Provide the (X, Y) coordinate of the cell's center where the given text is located.  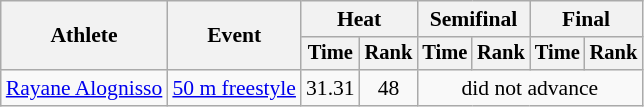
48 (389, 88)
50 m freestyle (234, 88)
Rayane Alognisso (84, 88)
31.31 (330, 88)
Final (586, 19)
Semifinal (473, 19)
Athlete (84, 36)
Event (234, 36)
Heat (359, 19)
did not advance (530, 88)
